Scan for the cell matching the given text and deliver its (X, Y) coordinate at center. 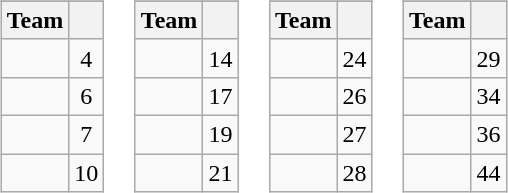
36 (488, 134)
17 (220, 96)
19 (220, 134)
4 (86, 58)
14 (220, 58)
6 (86, 96)
29 (488, 58)
44 (488, 173)
27 (354, 134)
10 (86, 173)
28 (354, 173)
34 (488, 96)
21 (220, 173)
26 (354, 96)
7 (86, 134)
24 (354, 58)
